Capture the cell that displays the provided text and extract its (x, y) central coordinate. 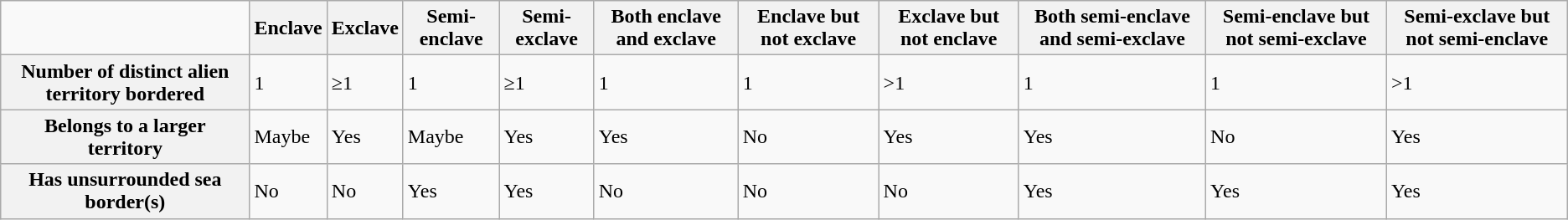
Semi-exclave but not semi-enclave (1477, 28)
Semi-enclave but not semi-exclave (1297, 28)
Both semi-enclave and semi-exclave (1112, 28)
Exclave (365, 28)
Semi-exclave (546, 28)
Enclave (288, 28)
Has unsurrounded sea border(s) (126, 191)
Belongs to a larger territory (126, 137)
Semi-enclave (451, 28)
Exclave but not enclave (948, 28)
Enclave but not exclave (808, 28)
Number of distinct alien territory bordered (126, 82)
Both enclave and exclave (666, 28)
